Provide the (x, y) coordinate of the cell's center where the given text is located.  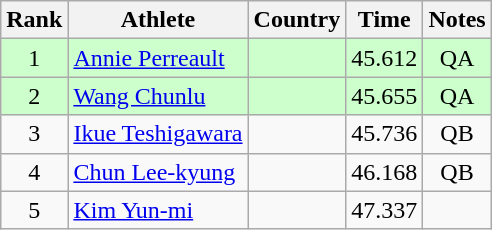
Ikue Teshigawara (158, 134)
Country (297, 20)
46.168 (384, 172)
Annie Perreault (158, 58)
3 (34, 134)
Wang Chunlu (158, 96)
4 (34, 172)
Athlete (158, 20)
45.736 (384, 134)
45.612 (384, 58)
Notes (457, 20)
Rank (34, 20)
1 (34, 58)
47.337 (384, 210)
45.655 (384, 96)
Chun Lee-kyung (158, 172)
5 (34, 210)
2 (34, 96)
Time (384, 20)
Kim Yun-mi (158, 210)
